Determine the (X, Y) coordinate at the center of the cell enclosing the given text.  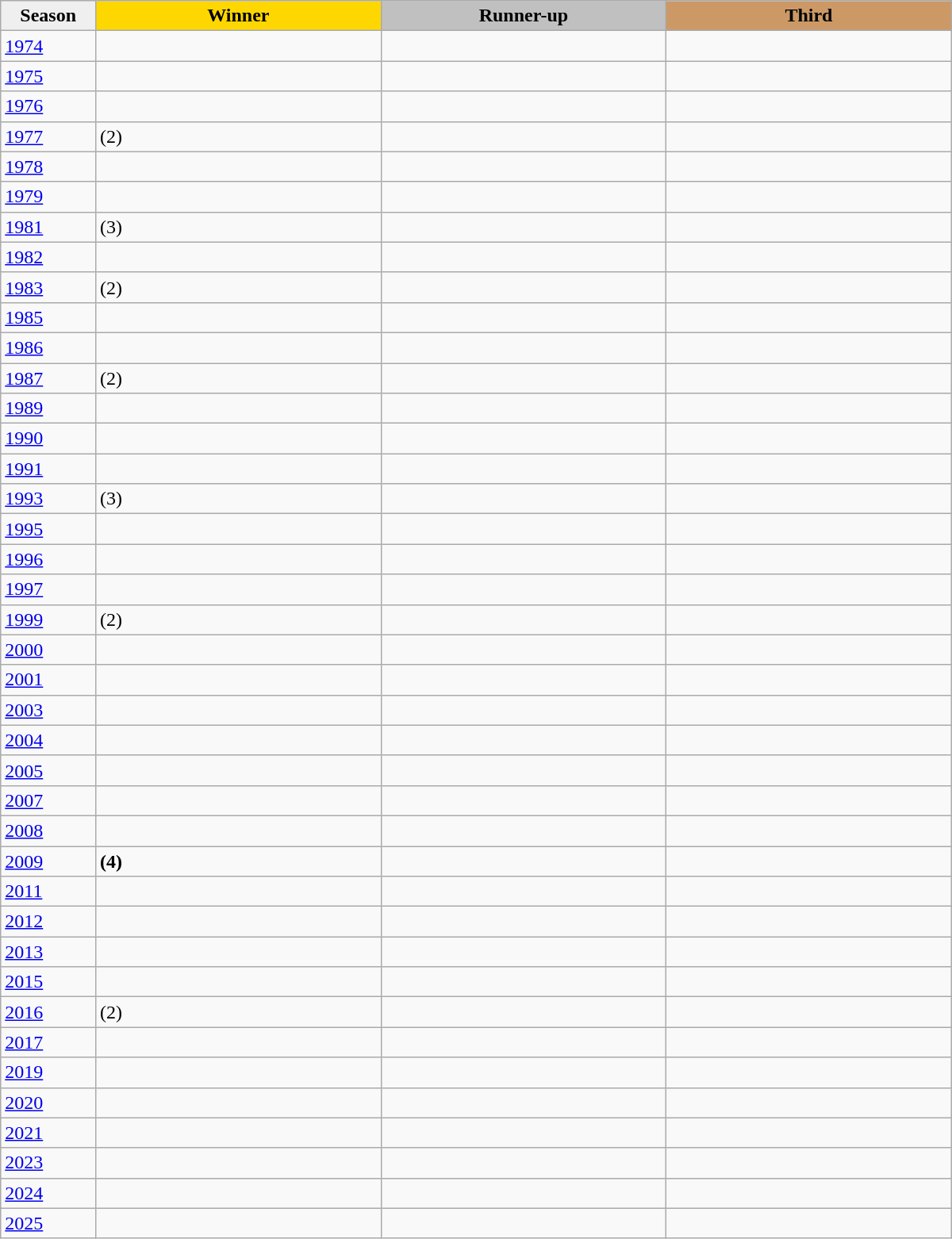
1985 (48, 317)
2012 (48, 922)
2015 (48, 982)
2024 (48, 1193)
2008 (48, 830)
Season (48, 16)
2013 (48, 952)
1986 (48, 347)
2020 (48, 1103)
1999 (48, 619)
1977 (48, 136)
2003 (48, 710)
(4) (239, 861)
2017 (48, 1042)
Winner (239, 16)
1995 (48, 529)
Third (809, 16)
1990 (48, 439)
1996 (48, 559)
1983 (48, 287)
1997 (48, 589)
1975 (48, 76)
2019 (48, 1072)
1993 (48, 499)
1978 (48, 167)
1991 (48, 469)
2007 (48, 800)
2016 (48, 1012)
2005 (48, 770)
Runner-up (524, 16)
1974 (48, 46)
2004 (48, 740)
2009 (48, 861)
1987 (48, 378)
2001 (48, 680)
1976 (48, 106)
2000 (48, 650)
2023 (48, 1163)
2025 (48, 1223)
1989 (48, 409)
1982 (48, 257)
1979 (48, 197)
1981 (48, 227)
2011 (48, 892)
2021 (48, 1133)
